For the text-containing cell, return its midpoint in (X, Y) coordinate format. 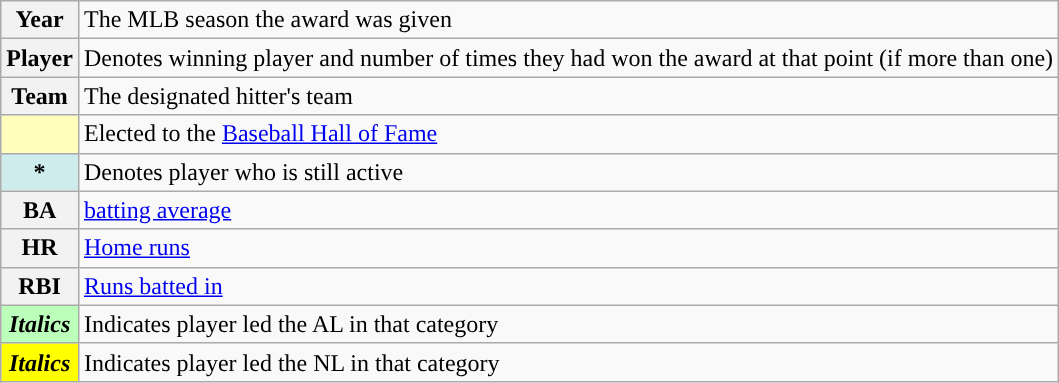
Runs batted in (568, 286)
batting average (568, 210)
Player (40, 58)
BA (40, 210)
HR (40, 248)
The MLB season the award was given (568, 20)
Year (40, 20)
Indicates player led the NL in that category (568, 362)
* (40, 172)
Elected to the Baseball Hall of Fame (568, 134)
Indicates player led the AL in that category (568, 324)
RBI (40, 286)
Denotes player who is still active (568, 172)
Team (40, 96)
Denotes winning player and number of times they had won the award at that point (if more than one) (568, 58)
The designated hitter's team (568, 96)
Home runs (568, 248)
